Scan for the cell matching the given text and deliver its [X, Y] coordinate at center. 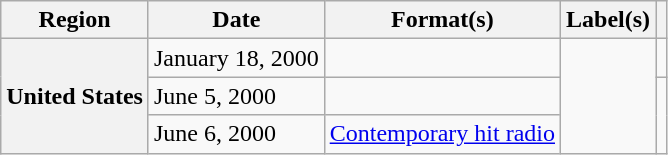
Region [75, 20]
Label(s) [608, 20]
Format(s) [442, 20]
June 6, 2000 [236, 134]
January 18, 2000 [236, 58]
Contemporary hit radio [442, 134]
United States [75, 96]
Date [236, 20]
June 5, 2000 [236, 96]
